Return the [X, Y] coordinate for the center point of the cell that contains the specified text.  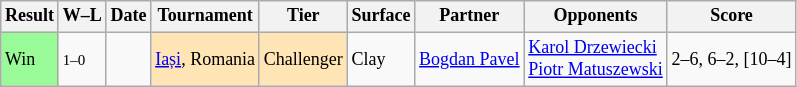
Surface [381, 16]
Karol Drzewiecki Piotr Matuszewski [596, 59]
Clay [381, 59]
Win [30, 59]
Opponents [596, 16]
Result [30, 16]
Iași, Romania [206, 59]
W–L [82, 16]
Tier [303, 16]
1–0 [82, 59]
Score [732, 16]
Date [128, 16]
Bogdan Pavel [470, 59]
Tournament [206, 16]
Challenger [303, 59]
Partner [470, 16]
2–6, 6–2, [10–4] [732, 59]
